Find where the given text appears and provide that cell's center as [X, Y] coordinate. 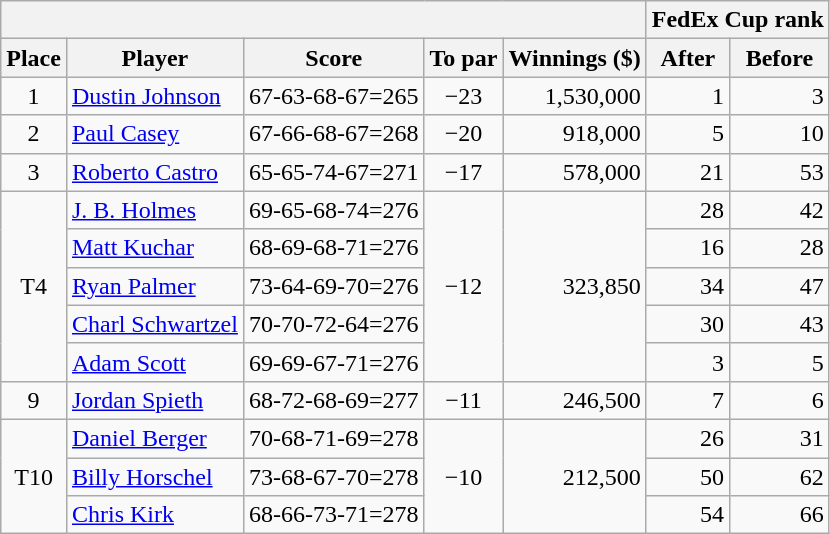
31 [780, 438]
Paul Casey [154, 134]
212,500 [574, 476]
47 [780, 286]
−12 [464, 286]
16 [688, 248]
Charl Schwartzel [154, 324]
62 [780, 477]
578,000 [574, 172]
Jordan Spieth [154, 400]
2 [34, 134]
FedEx Cup rank [738, 20]
42 [780, 210]
6 [780, 400]
Roberto Castro [154, 172]
50 [688, 477]
68-69-68-71=276 [334, 248]
73-64-69-70=276 [334, 286]
26 [688, 438]
Billy Horschel [154, 477]
Chris Kirk [154, 515]
Winnings ($) [574, 58]
69-69-67-71=276 [334, 362]
1,530,000 [574, 96]
53 [780, 172]
Ryan Palmer [154, 286]
10 [780, 134]
21 [688, 172]
−17 [464, 172]
43 [780, 324]
70-70-72-64=276 [334, 324]
Adam Scott [154, 362]
Place [34, 58]
918,000 [574, 134]
68-66-73-71=278 [334, 515]
J. B. Holmes [154, 210]
After [688, 58]
Player [154, 58]
Daniel Berger [154, 438]
7 [688, 400]
T4 [34, 286]
−23 [464, 96]
323,850 [574, 286]
65-65-74-67=271 [334, 172]
To par [464, 58]
Matt Kuchar [154, 248]
66 [780, 515]
67-63-68-67=265 [334, 96]
Dustin Johnson [154, 96]
73-68-67-70=278 [334, 477]
246,500 [574, 400]
54 [688, 515]
9 [34, 400]
Before [780, 58]
30 [688, 324]
70-68-71-69=278 [334, 438]
T10 [34, 476]
Score [334, 58]
−20 [464, 134]
69-65-68-74=276 [334, 210]
67-66-68-67=268 [334, 134]
−11 [464, 400]
−10 [464, 476]
68-72-68-69=277 [334, 400]
34 [688, 286]
